From the cell containing the given text, extract its center point as (x, y) coordinate. 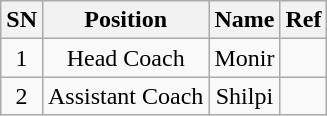
2 (22, 96)
Assistant Coach (125, 96)
Ref (304, 20)
Name (244, 20)
Monir (244, 58)
Head Coach (125, 58)
Position (125, 20)
SN (22, 20)
Shilpi (244, 96)
1 (22, 58)
